Locate the cell with the specified text and output its [X, Y] center coordinate. 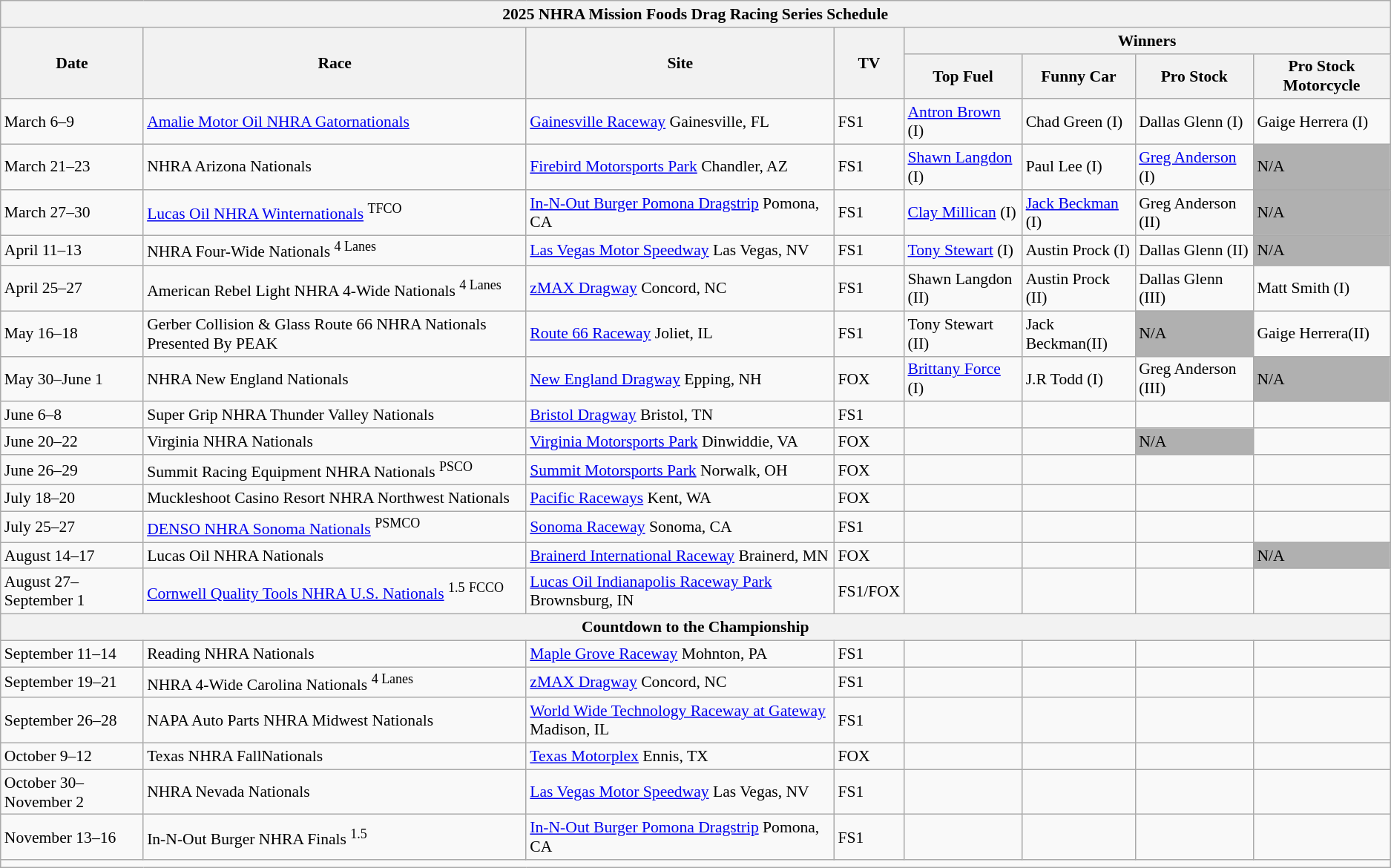
NHRA New England Nationals [335, 378]
Brittany Force (I) [963, 378]
Maple Grove Raceway Mohnton, PA [680, 654]
Firebird Motorsports Park Chandler, AZ [680, 168]
Tony Stewart (I) [963, 251]
Greg Anderson (III) [1194, 378]
September 19–21 [72, 683]
Greg Anderson (I) [1194, 168]
Race [335, 64]
Texas Motorplex Ennis, TX [680, 757]
Cornwell Quality Tools NHRA U.S. Nationals 1.5 FCCO [335, 592]
June 6–8 [72, 415]
Chad Green (I) [1079, 122]
NAPA Auto Parts NHRA Midwest Nationals [335, 720]
Summit Racing Equipment NHRA Nationals PSCO [335, 470]
Winners [1147, 41]
April 25–27 [72, 288]
August 14–17 [72, 556]
Bristol Dragway Bristol, TN [680, 415]
NHRA Arizona Nationals [335, 168]
Site [680, 64]
June 20–22 [72, 441]
Greg Anderson (II) [1194, 212]
J.R Todd (I) [1079, 378]
May 16–18 [72, 334]
Shawn Langdon (I) [963, 168]
NHRA 4-Wide Carolina Nationals 4 Lanes [335, 683]
Paul Lee (I) [1079, 168]
July 25–27 [72, 527]
Dallas Glenn (II) [1194, 251]
March 6–9 [72, 122]
World Wide Technology Raceway at Gateway Madison, IL [680, 720]
Virginia Motorsports Park Dinwiddie, VA [680, 441]
October 30–November 2 [72, 792]
Pacific Raceways Kent, WA [680, 499]
Super Grip NHRA Thunder Valley Nationals [335, 415]
Lucas Oil NHRA Winternationals TFCO [335, 212]
March 27–30 [72, 212]
Gaige Herrera (I) [1321, 122]
Gerber Collision & Glass Route 66 NHRA Nationals Presented By PEAK [335, 334]
September 11–14 [72, 654]
Matt Smith (I) [1321, 288]
Shawn Langdon (II) [963, 288]
Jack Beckman (I) [1079, 212]
Summit Motorsports Park Norwalk, OH [680, 470]
November 13–16 [72, 837]
Sonoma Raceway Sonoma, CA [680, 527]
TV [869, 64]
Dallas Glenn (I) [1194, 122]
Countdown to the Championship [696, 628]
Brainerd International Raceway Brainerd, MN [680, 556]
Austin Prock (II) [1079, 288]
October 9–12 [72, 757]
NHRA Four-Wide Nationals 4 Lanes [335, 251]
New England Dragway Epping, NH [680, 378]
Dallas Glenn (III) [1194, 288]
Lucas Oil NHRA Nationals [335, 556]
Pro Stock [1194, 76]
Date [72, 64]
Gainesville Raceway Gainesville, FL [680, 122]
American Rebel Light NHRA 4-Wide Nationals 4 Lanes [335, 288]
Tony Stewart (II) [963, 334]
Top Fuel [963, 76]
Muckleshoot Casino Resort NHRA Northwest Nationals [335, 499]
August 27–September 1 [72, 592]
Virginia NHRA Nationals [335, 441]
Clay Millican (I) [963, 212]
Gaige Herrera(II) [1321, 334]
2025 NHRA Mission Foods Drag Racing Series Schedule [696, 14]
June 26–29 [72, 470]
Lucas Oil Indianapolis Raceway Park Brownsburg, IN [680, 592]
Route 66 Raceway Joliet, IL [680, 334]
Pro Stock Motorcycle [1321, 76]
Jack Beckman(II) [1079, 334]
FS1/FOX [869, 592]
September 26–28 [72, 720]
DENSO NHRA Sonoma Nationals PSMCO [335, 527]
Reading NHRA Nationals [335, 654]
April 11–13 [72, 251]
May 30–June 1 [72, 378]
Funny Car [1079, 76]
Texas NHRA FallNationals [335, 757]
NHRA Nevada Nationals [335, 792]
March 21–23 [72, 168]
In-N-Out Burger NHRA Finals 1.5 [335, 837]
July 18–20 [72, 499]
Antron Brown (I) [963, 122]
Amalie Motor Oil NHRA Gatornationals [335, 122]
Austin Prock (I) [1079, 251]
